Pinpoint the cell where the given text exists, returning its (X, Y) midpoint coordinate. 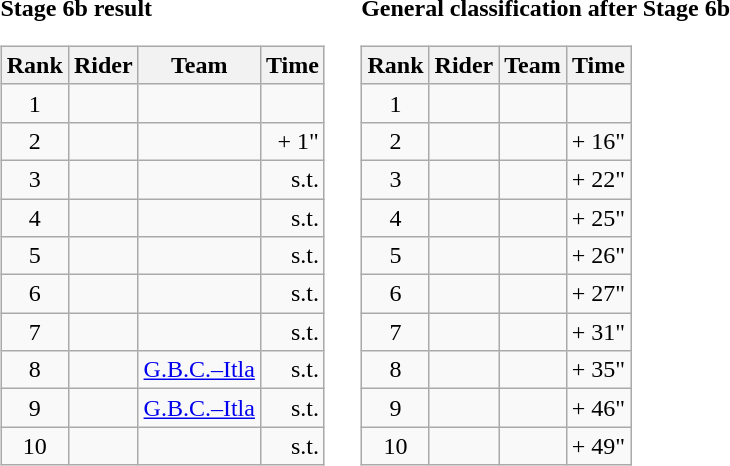
+ 26" (598, 256)
+ 22" (598, 179)
+ 16" (598, 141)
+ 31" (598, 332)
+ 1" (292, 141)
+ 27" (598, 294)
+ 46" (598, 408)
+ 25" (598, 217)
+ 49" (598, 446)
+ 35" (598, 370)
